Determine the [x, y] coordinate at the center of the cell enclosing the given text.  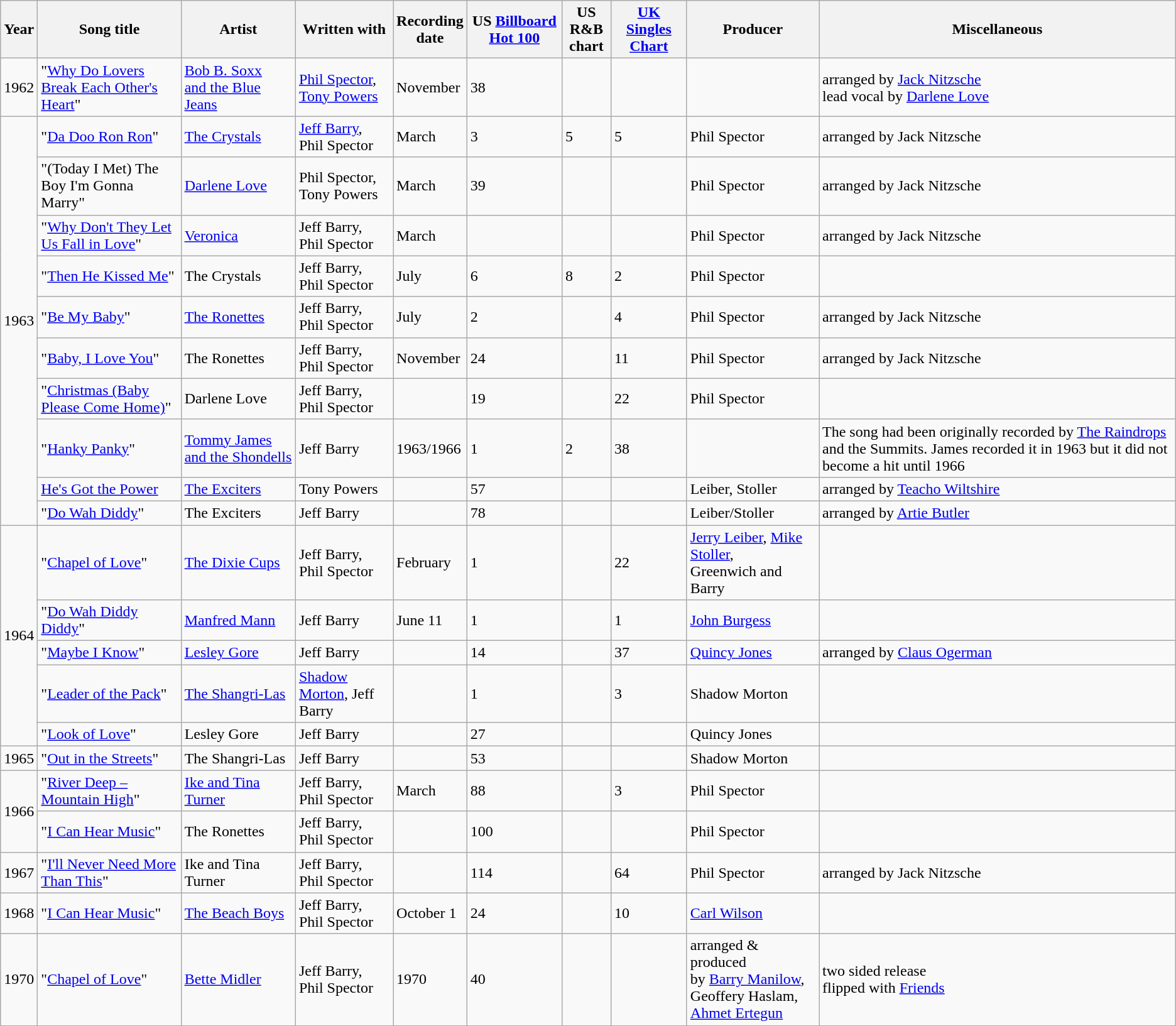
Miscellaneous [998, 30]
arranged by Jack Nitzschelead vocal by Darlene Love [998, 87]
"Do Wah Diddy" [109, 513]
57 [514, 489]
Carl Wilson [753, 914]
Bob B. Soxx and the Blue Jeans [238, 87]
Year [19, 30]
14 [514, 653]
Veronica [238, 235]
John Burgess [753, 621]
arranged by Claus Ogerman [998, 653]
February [430, 563]
27 [514, 734]
39 [514, 186]
US R&B chart [586, 30]
arranged & producedby Barry Manilow,Geoffery Haslam, Ahmet Ertegun [753, 980]
Tony Powers [344, 489]
He's Got the Power [109, 489]
11 [648, 358]
Producer [753, 30]
Shadow Morton, Jeff Barry [344, 694]
UK Singles Chart [648, 30]
The Dixie Cups [238, 563]
"Maybe I Know" [109, 653]
"Do Wah Diddy Diddy" [109, 621]
"Da Doo Ron Ron" [109, 137]
Leiber, Stoller [753, 489]
1967 [19, 872]
Bette Midler [238, 980]
"Hanky Panky" [109, 448]
Leiber/Stoller [753, 513]
8 [586, 276]
"Be My Baby" [109, 317]
40 [514, 980]
1963 [19, 320]
4 [648, 317]
Jerry Leiber, Mike Stoller,Greenwich and Barry [753, 563]
64 [648, 872]
"River Deep – Mountain High" [109, 790]
Manfred Mann [238, 621]
arranged by Teacho Wiltshire [998, 489]
"I'll Never Need More Than This" [109, 872]
"Out in the Streets" [109, 758]
1968 [19, 914]
19 [514, 398]
The Beach Boys [238, 914]
"Leader of the Pack" [109, 694]
"Baby, I Love You" [109, 358]
88 [514, 790]
1963/1966 [430, 448]
"Then He Kissed Me" [109, 276]
Recordingdate [430, 30]
June 11 [430, 621]
arranged by Artie Butler [998, 513]
53 [514, 758]
1962 [19, 87]
1965 [19, 758]
US Billboard Hot 100 [514, 30]
Artist [238, 30]
6 [514, 276]
"Why Don't They Let Us Fall in Love" [109, 235]
"Why Do Lovers Break Each Other's Heart" [109, 87]
78 [514, 513]
"Christmas (Baby Please Come Home)" [109, 398]
The song had been originally recorded by The Raindrops and the Summits. James recorded it in 1963 but it did not become a hit until 1966 [998, 448]
114 [514, 872]
October 1 [430, 914]
37 [648, 653]
100 [514, 832]
two sided releaseflipped with Friends [998, 980]
10 [648, 914]
Song title [109, 30]
1964 [19, 636]
Written with [344, 30]
Tommy James and the Shondells [238, 448]
1966 [19, 811]
"(Today I Met) The Boy I'm Gonna Marry" [109, 186]
"Look of Love" [109, 734]
